Extract the [X, Y] coordinate from the center of the cell holding the provided text.  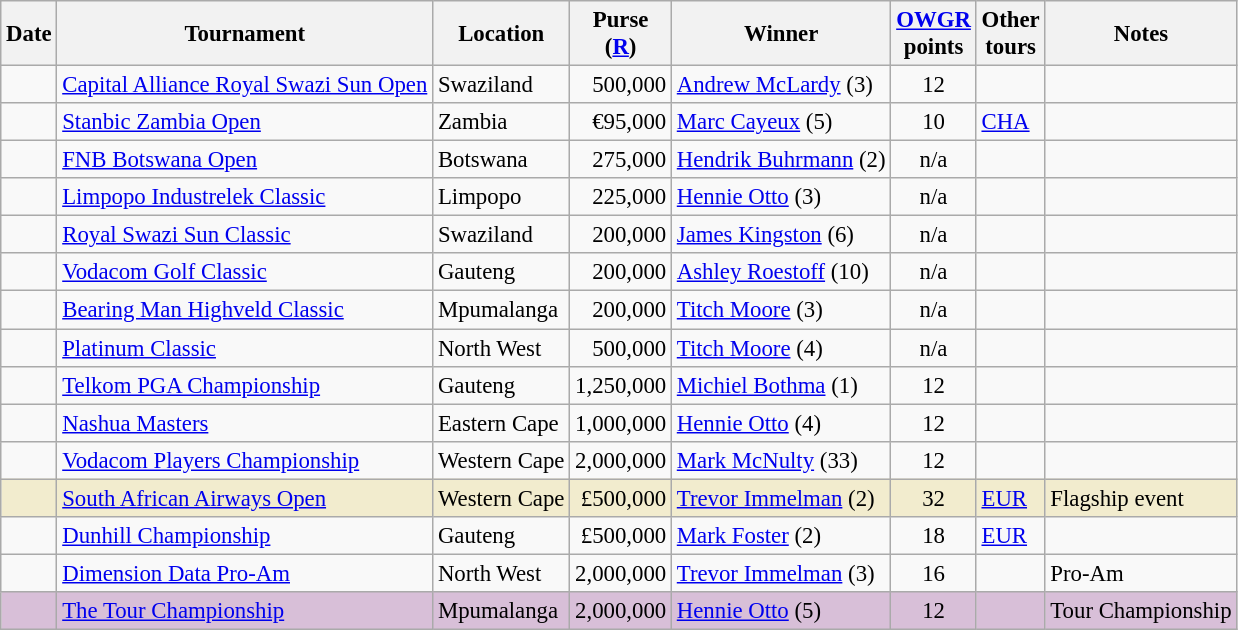
Bearing Man Highveld Classic [245, 310]
Andrew McLardy (3) [780, 85]
Mark McNulty (33) [780, 460]
Eastern Cape [502, 423]
Nashua Masters [245, 423]
275,000 [621, 160]
Hennie Otto (4) [780, 423]
1,000,000 [621, 423]
Titch Moore (3) [780, 310]
The Tour Championship [245, 611]
Capital Alliance Royal Swazi Sun Open [245, 85]
Platinum Classic [245, 348]
Botswana [502, 160]
Ashley Roestoff (10) [780, 273]
Othertours [1010, 34]
Tournament [245, 34]
Royal Swazi Sun Classic [245, 235]
Vodacom Golf Classic [245, 273]
Titch Moore (4) [780, 348]
Notes [1141, 34]
Telkom PGA Championship [245, 385]
OWGRpoints [934, 34]
Hendrik Buhrmann (2) [780, 160]
Zambia [502, 122]
Trevor Immelman (2) [780, 498]
Dimension Data Pro-Am [245, 573]
South African Airways Open [245, 498]
Pro-Am [1141, 573]
Winner [780, 34]
Michiel Bothma (1) [780, 385]
Stanbic Zambia Open [245, 122]
Marc Cayeux (5) [780, 122]
16 [934, 573]
Dunhill Championship [245, 536]
Location [502, 34]
Date [29, 34]
Mark Foster (2) [780, 536]
Flagship event [1141, 498]
James Kingston (6) [780, 235]
Purse(R) [621, 34]
Tour Championship [1141, 611]
Vodacom Players Championship [245, 460]
Trevor Immelman (3) [780, 573]
FNB Botswana Open [245, 160]
CHA [1010, 122]
32 [934, 498]
Limpopo [502, 197]
€95,000 [621, 122]
Hennie Otto (3) [780, 197]
10 [934, 122]
Limpopo Industrelek Classic [245, 197]
Hennie Otto (5) [780, 611]
18 [934, 536]
1,250,000 [621, 385]
225,000 [621, 197]
